Return the [x, y] coordinate for the center point of the cell that contains the specified text.  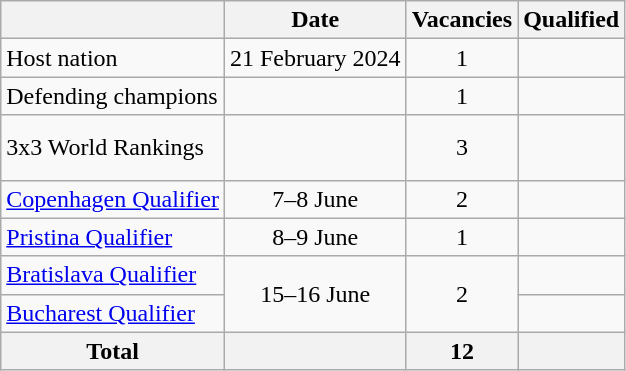
Total [113, 351]
21 February 2024 [315, 58]
3 [462, 148]
3x3 World Rankings [113, 148]
Host nation [113, 58]
Qualified [572, 20]
Vacancies [462, 20]
Date [315, 20]
Bratislava Qualifier [113, 275]
12 [462, 351]
Copenhagen Qualifier [113, 199]
Bucharest Qualifier [113, 313]
15–16 June [315, 294]
7–8 June [315, 199]
8–9 June [315, 237]
Defending champions [113, 96]
Pristina Qualifier [113, 237]
